Search for the cell housing the specified text and yield its (x, y) center coordinate. 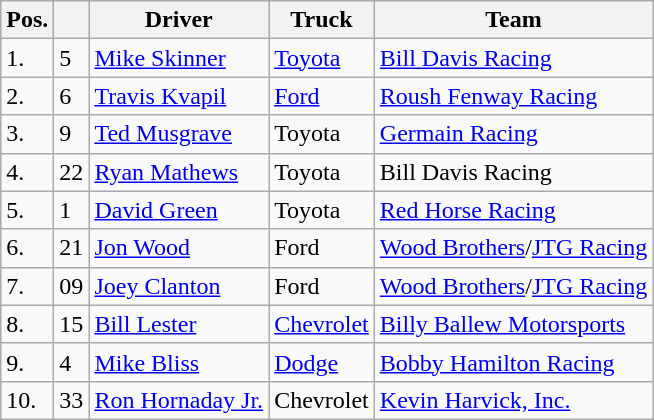
David Green (179, 210)
Ryan Mathews (179, 172)
Mike Bliss (179, 362)
9 (72, 134)
Driver (179, 20)
5 (72, 58)
4. (28, 172)
Billy Ballew Motorsports (513, 324)
Ron Hornaday Jr. (179, 400)
3. (28, 134)
09 (72, 286)
10. (28, 400)
4 (72, 362)
Joey Clanton (179, 286)
15 (72, 324)
Roush Fenway Racing (513, 96)
9. (28, 362)
Pos. (28, 20)
Travis Kvapil (179, 96)
22 (72, 172)
Bobby Hamilton Racing (513, 362)
21 (72, 248)
Kevin Harvick, Inc. (513, 400)
Jon Wood (179, 248)
Mike Skinner (179, 58)
8. (28, 324)
Team (513, 20)
1 (72, 210)
1. (28, 58)
Germain Racing (513, 134)
Bill Lester (179, 324)
Red Horse Racing (513, 210)
6. (28, 248)
7. (28, 286)
Truck (322, 20)
2. (28, 96)
Ted Musgrave (179, 134)
Dodge (322, 362)
6 (72, 96)
33 (72, 400)
5. (28, 210)
